Identify which cell holds the provided text, then report its (x, y) central coordinate. 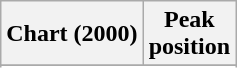
Chart (2000) (72, 34)
Peak position (189, 34)
